Extract the [X, Y] coordinate from the center of the cell holding the provided text.  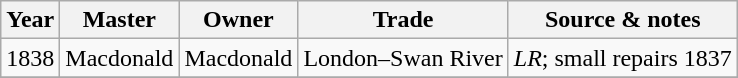
Source & notes [622, 20]
LR; small repairs 1837 [622, 58]
London–Swan River [403, 58]
Trade [403, 20]
1838 [30, 58]
Master [120, 20]
Owner [238, 20]
Year [30, 20]
